For the text-containing cell, return its midpoint in [X, Y] coordinate format. 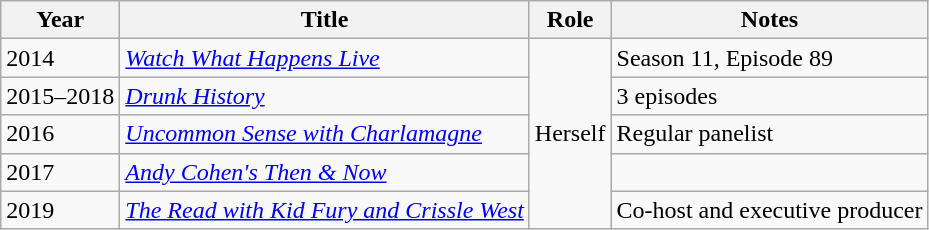
Title [325, 20]
2017 [60, 172]
3 episodes [770, 96]
2015–2018 [60, 96]
Season 11, Episode 89 [770, 58]
Watch What Happens Live [325, 58]
The Read with Kid Fury and Crissle West [325, 210]
Regular panelist [770, 134]
2016 [60, 134]
2019 [60, 210]
Drunk History [325, 96]
Herself [570, 134]
Role [570, 20]
Notes [770, 20]
Uncommon Sense with Charlamagne [325, 134]
Year [60, 20]
2014 [60, 58]
Co-host and executive producer [770, 210]
Andy Cohen's Then & Now [325, 172]
